For the text-containing cell, return its midpoint in [x, y] coordinate format. 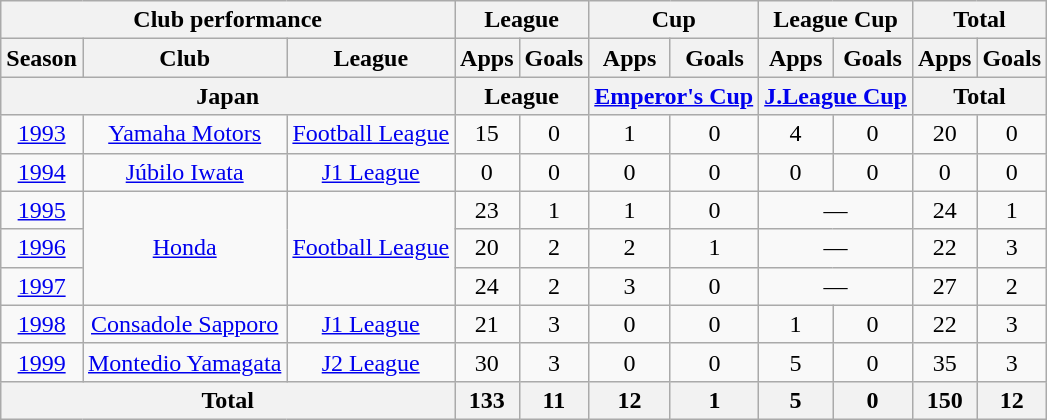
1995 [42, 210]
Emperor's Cup [674, 96]
Japan [228, 96]
1996 [42, 248]
J.League Cup [836, 96]
23 [487, 210]
1998 [42, 324]
1993 [42, 134]
1997 [42, 286]
1999 [42, 362]
Honda [184, 248]
Yamaha Motors [184, 134]
150 [944, 400]
15 [487, 134]
11 [554, 400]
30 [487, 362]
Season [42, 58]
4 [796, 134]
Club performance [228, 20]
Club [184, 58]
League Cup [836, 20]
Montedio Yamagata [184, 362]
35 [944, 362]
Cup [674, 20]
Consadole Sapporo [184, 324]
133 [487, 400]
21 [487, 324]
1994 [42, 172]
Júbilo Iwata [184, 172]
J2 League [371, 362]
27 [944, 286]
